Find where the given text appears and provide that cell's center as [X, Y] coordinate. 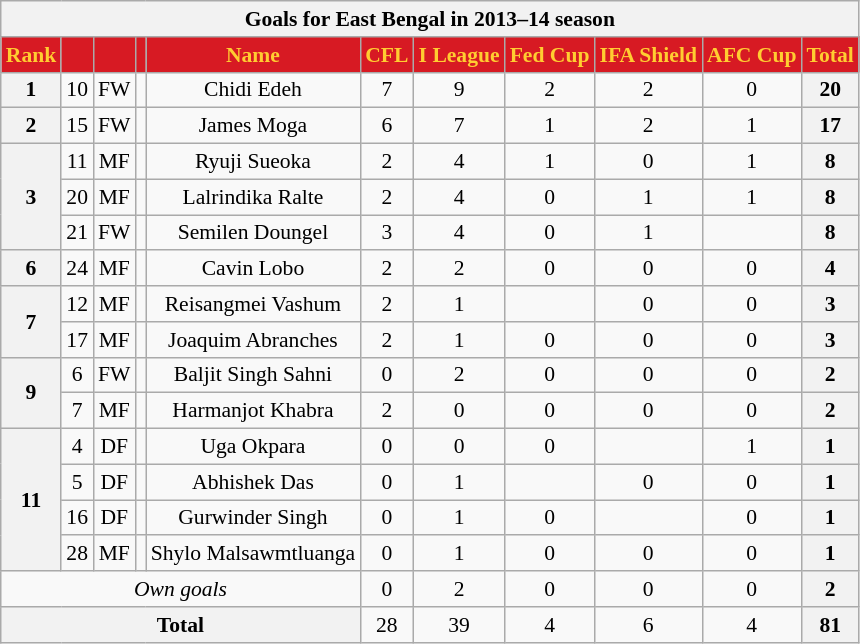
IFA Shield [649, 55]
15 [77, 126]
I League [460, 55]
10 [77, 90]
39 [460, 625]
5 [77, 482]
CFL [386, 55]
Semilen Doungel [254, 233]
AFC Cup [752, 55]
Uga Okpara [254, 447]
Own goals [180, 589]
Abhishek Das [254, 482]
James Moga [254, 126]
81 [830, 625]
Lalrindika Ralte [254, 197]
Reisangmei Vashum [254, 304]
Goals for East Bengal in 2013–14 season [430, 19]
Shylo Malsawmtluanga [254, 554]
16 [77, 518]
Fed Cup [550, 55]
Cavin Lobo [254, 269]
Name [254, 55]
Gurwinder Singh [254, 518]
Ryuji Sueoka [254, 162]
Rank [32, 55]
21 [77, 233]
12 [77, 304]
24 [77, 269]
Chidi Edeh [254, 90]
Baljit Singh Sahni [254, 375]
Joaquim Abranches [254, 340]
Harmanjot Khabra [254, 411]
